Output the [X, Y] coordinate of the center of the cell containing the given text.  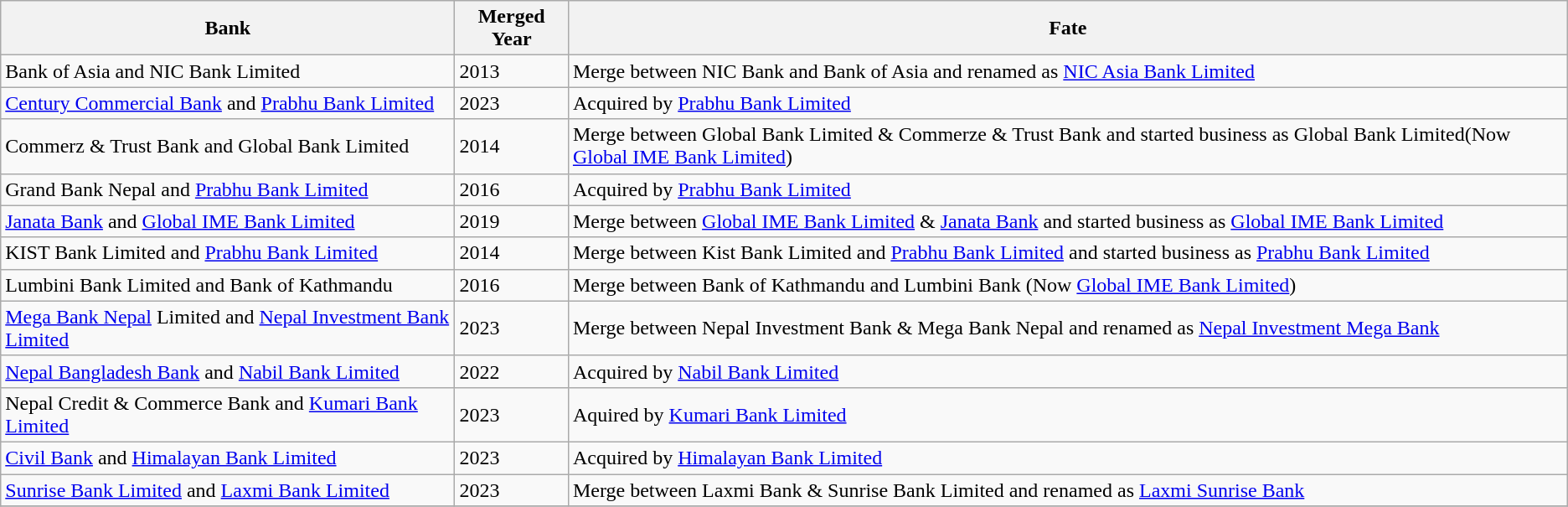
Merge between Global Bank Limited & Commerze & Trust Bank and started business as Global Bank Limited(Now Global IME Bank Limited) [1067, 146]
Sunrise Bank Limited and Laxmi Bank Limited [228, 490]
Century Commercial Bank and Prabhu Bank Limited [228, 103]
Merge between NIC Bank and Bank of Asia and renamed as NIC Asia Bank Limited [1067, 71]
Merge between Kist Bank Limited and Prabhu Bank Limited and started business as Prabhu Bank Limited [1067, 253]
Lumbini Bank Limited and Bank of Kathmandu [228, 285]
Merge between Global IME Bank Limited & Janata Bank and started business as Global IME Bank Limited [1067, 221]
Acquired by Himalayan Bank Limited [1067, 458]
2022 [511, 371]
Nepal Credit & Commerce Bank and Kumari Bank Limited [228, 414]
Merge between Laxmi Bank & Sunrise Bank Limited and renamed as Laxmi Sunrise Bank [1067, 490]
Bank of Asia and NIC Bank Limited [228, 71]
2013 [511, 71]
Civil Bank and Himalayan Bank Limited [228, 458]
Janata Bank and Global IME Bank Limited [228, 221]
Merged Year [511, 28]
Bank [228, 28]
Fate [1067, 28]
Merge between Nepal Investment Bank & Mega Bank Nepal and renamed as Nepal Investment Mega Bank [1067, 329]
Merge between Bank of Kathmandu and Lumbini Bank (Now Global IME Bank Limited) [1067, 285]
Mega Bank Nepal Limited and Nepal Investment Bank Limited [228, 329]
Commerz & Trust Bank and Global Bank Limited [228, 146]
2019 [511, 221]
KIST Bank Limited and Prabhu Bank Limited [228, 253]
Grand Bank Nepal and Prabhu Bank Limited [228, 189]
Nepal Bangladesh Bank and Nabil Bank Limited [228, 371]
Aquired by Kumari Bank Limited [1067, 414]
Acquired by Nabil Bank Limited [1067, 371]
